Find where the given text appears and provide that cell's center as [x, y] coordinate. 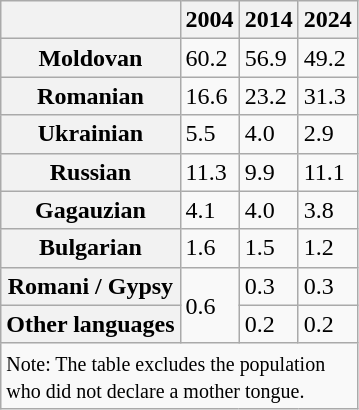
9.9 [268, 172]
56.9 [268, 58]
49.2 [328, 58]
2004 [210, 20]
60.2 [210, 58]
4.1 [210, 210]
31.3 [328, 96]
Note: The table excludes the populationwho did not declare a mother tongue. [179, 376]
Romani / Gypsy [90, 286]
2014 [268, 20]
Gagauzian [90, 210]
1.5 [268, 248]
Bulgarian [90, 248]
11.1 [328, 172]
5.5 [210, 134]
3.8 [328, 210]
2.9 [328, 134]
Ukrainian [90, 134]
1.2 [328, 248]
23.2 [268, 96]
Romanian [90, 96]
16.6 [210, 96]
1.6 [210, 248]
Other languages [90, 324]
0.6 [210, 305]
Moldovan [90, 58]
2024 [328, 20]
11.3 [210, 172]
Russian [90, 172]
